Capture the cell that displays the provided text and extract its [X, Y] central coordinate. 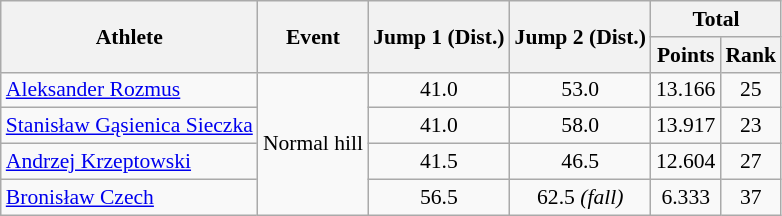
53.0 [580, 90]
Rank [750, 55]
46.5 [580, 162]
Athlete [130, 36]
37 [750, 197]
Aleksander Rozmus [130, 90]
6.333 [686, 197]
Bronisław Czech [130, 197]
Points [686, 55]
Event [313, 36]
56.5 [438, 197]
41.5 [438, 162]
Normal hill [313, 143]
Stanisław Gąsienica Sieczka [130, 126]
13.166 [686, 90]
13.917 [686, 126]
25 [750, 90]
Total [716, 19]
Jump 2 (Dist.) [580, 36]
23 [750, 126]
62.5 (fall) [580, 197]
Jump 1 (Dist.) [438, 36]
27 [750, 162]
Andrzej Krzeptowski [130, 162]
12.604 [686, 162]
58.0 [580, 126]
